From the cell containing the given text, extract its center point as (X, Y) coordinate. 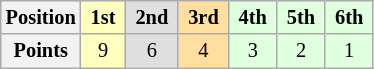
Points (41, 51)
3 (253, 51)
Position (41, 17)
9 (104, 51)
1st (104, 17)
4 (203, 51)
5th (301, 17)
6 (152, 51)
3rd (203, 17)
2 (301, 51)
4th (253, 17)
6th (349, 17)
1 (349, 51)
2nd (152, 17)
